Scan for the cell matching the given text and deliver its (X, Y) coordinate at center. 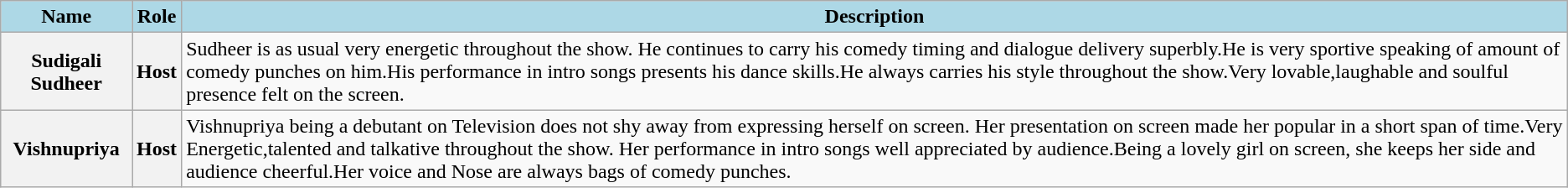
Description (874, 17)
Role (157, 17)
Vishnupriya (67, 149)
Name (67, 17)
Sudigali Sudheer (67, 71)
